Extract the [X, Y] coordinate from the center of the cell holding the provided text.  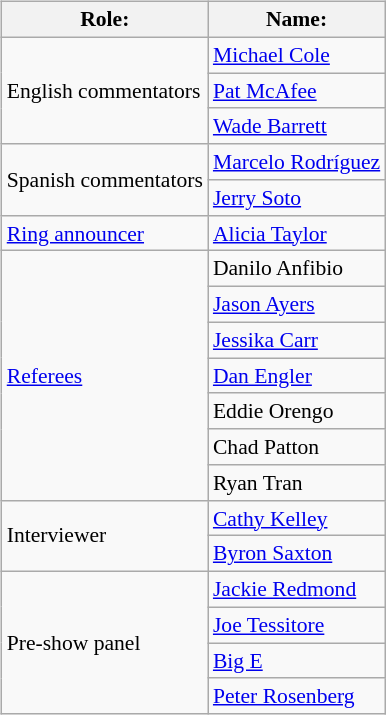
Jessika Carr [296, 340]
Referees [105, 376]
Jerry Soto [296, 198]
Dan Engler [296, 376]
Name: [296, 20]
Role: [105, 20]
Byron Saxton [296, 554]
Spanish commentators [105, 180]
Pat McAfee [296, 91]
Interviewer [105, 536]
English commentators [105, 90]
Michael Cole [296, 55]
Pre-show panel [105, 643]
Alicia Taylor [296, 233]
Cathy Kelley [296, 518]
Ryan Tran [296, 483]
Marcelo Rodríguez [296, 162]
Jackie Redmond [296, 590]
Joe Tessitore [296, 625]
Chad Patton [296, 447]
Jason Ayers [296, 305]
Wade Barrett [296, 126]
Eddie Orengo [296, 411]
Big E [296, 661]
Ring announcer [105, 233]
Peter Rosenberg [296, 696]
Danilo Anfibio [296, 269]
